Pinpoint the cell where the given text exists, returning its [X, Y] midpoint coordinate. 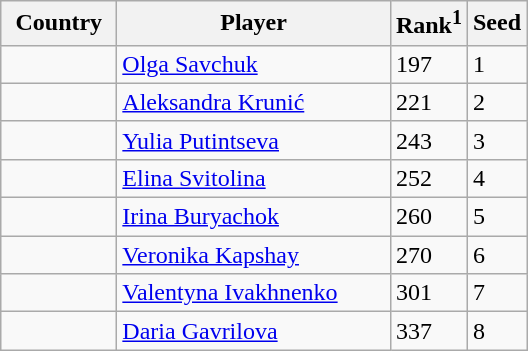
243 [428, 140]
1 [496, 64]
301 [428, 293]
Veronika Kapshay [254, 255]
2 [496, 102]
252 [428, 178]
Valentyna Ivakhnenko [254, 293]
Country [59, 24]
Aleksandra Krunić [254, 102]
3 [496, 140]
260 [428, 217]
Player [254, 24]
8 [496, 331]
270 [428, 255]
6 [496, 255]
Daria Gavrilova [254, 331]
Rank1 [428, 24]
Olga Savchuk [254, 64]
5 [496, 217]
197 [428, 64]
337 [428, 331]
7 [496, 293]
Elina Svitolina [254, 178]
Irina Buryachok [254, 217]
Seed [496, 24]
Yulia Putintseva [254, 140]
221 [428, 102]
4 [496, 178]
